Return the (x, y) coordinate for the center point of the cell that contains the specified text.  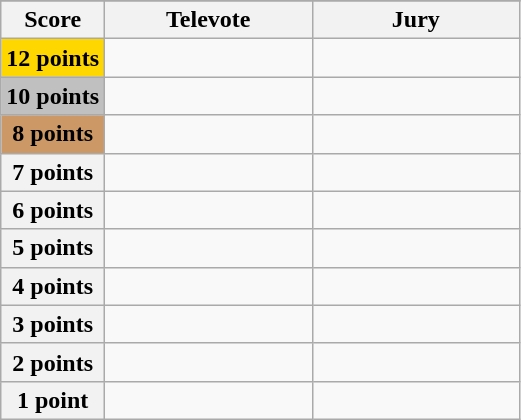
10 points (53, 96)
12 points (53, 58)
1 point (53, 400)
3 points (53, 324)
8 points (53, 134)
4 points (53, 286)
5 points (53, 248)
Score (53, 20)
6 points (53, 210)
Jury (416, 20)
7 points (53, 172)
2 points (53, 362)
Televote (209, 20)
